Locate the cell with the specified text and output its (x, y) center coordinate. 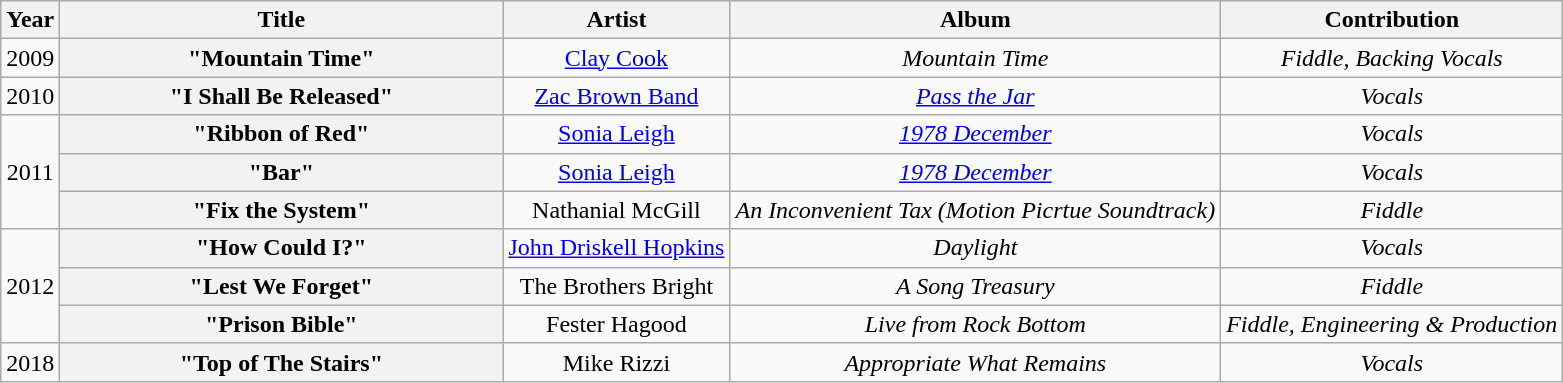
Year (30, 20)
2018 (30, 362)
Mountain Time (976, 58)
"Top of The Stairs" (282, 362)
A Song Treasury (976, 286)
Artist (616, 20)
"Fix the System" (282, 210)
"Mountain Time" (282, 58)
Appropriate What Remains (976, 362)
Zac Brown Band (616, 96)
Fester Hagood (616, 324)
"How Could I?" (282, 248)
"Ribbon of Red" (282, 134)
"Bar" (282, 172)
Mike Rizzi (616, 362)
The Brothers Bright (616, 286)
"I Shall Be Released" (282, 96)
Pass the Jar (976, 96)
2011 (30, 172)
An Inconvenient Tax (Motion Picrtue Soundtrack) (976, 210)
John Driskell Hopkins (616, 248)
2009 (30, 58)
Fiddle, Backing Vocals (1392, 58)
2012 (30, 286)
Live from Rock Bottom (976, 324)
Fiddle, Engineering & Production (1392, 324)
Contribution (1392, 20)
"Prison Bible" (282, 324)
Title (282, 20)
Clay Cook (616, 58)
Daylight (976, 248)
Nathanial McGill (616, 210)
Album (976, 20)
2010 (30, 96)
"Lest We Forget" (282, 286)
